Scan for the cell matching the given text and deliver its [x, y] coordinate at center. 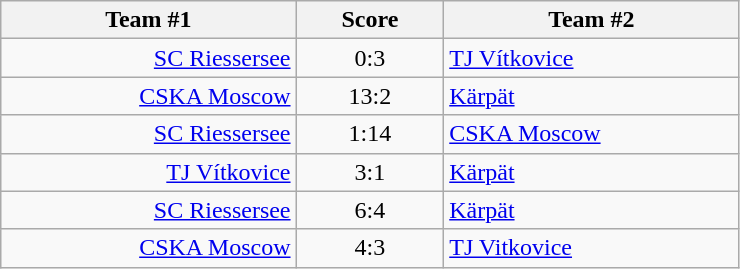
0:3 [370, 58]
13:2 [370, 96]
Team #1 [148, 20]
6:4 [370, 210]
3:1 [370, 172]
TJ Vitkovice [592, 248]
Team #2 [592, 20]
4:3 [370, 248]
Score [370, 20]
1:14 [370, 134]
